Provide the (x, y) coordinate of the cell's center where the given text is located.  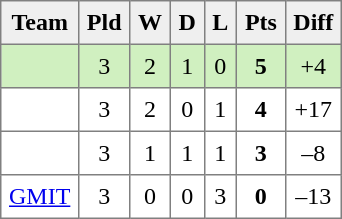
–13 (313, 197)
+4 (313, 66)
–8 (313, 153)
Pld (104, 23)
Team (40, 23)
4 (261, 110)
D (187, 23)
L (220, 23)
Pts (261, 23)
W (150, 23)
+17 (313, 110)
Diff (313, 23)
5 (261, 66)
GMIT (40, 197)
